Extract the [X, Y] coordinate from the center of the cell holding the provided text.  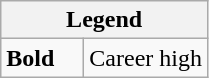
Bold [42, 58]
Legend [104, 20]
Career high [146, 58]
